For the text-containing cell, return its midpoint in (X, Y) coordinate format. 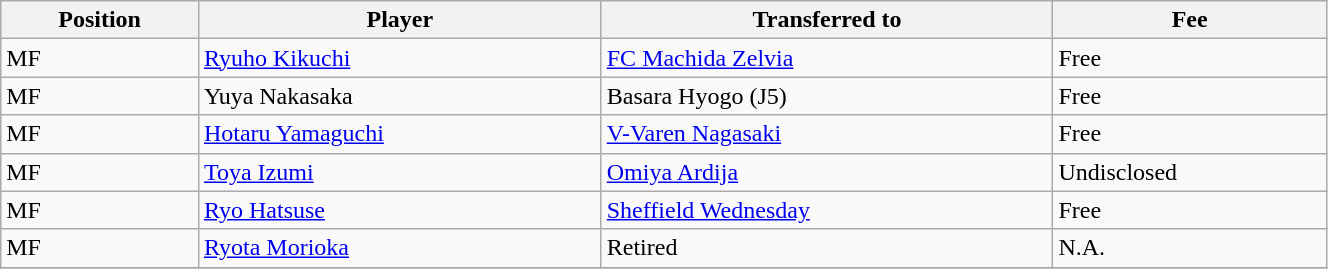
Ryuho Kikuchi (400, 58)
Basara Hyogo (J5) (827, 96)
Toya Izumi (400, 172)
Position (100, 20)
N.A. (1190, 248)
Ryota Morioka (400, 248)
Hotaru Yamaguchi (400, 134)
Omiya Ardija (827, 172)
Yuya Nakasaka (400, 96)
V-Varen Nagasaki (827, 134)
Retired (827, 248)
Player (400, 20)
Sheffield Wednesday (827, 210)
Ryo Hatsuse (400, 210)
FC Machida Zelvia (827, 58)
Undisclosed (1190, 172)
Fee (1190, 20)
Transferred to (827, 20)
